Scan for the cell matching the given text and deliver its [X, Y] coordinate at center. 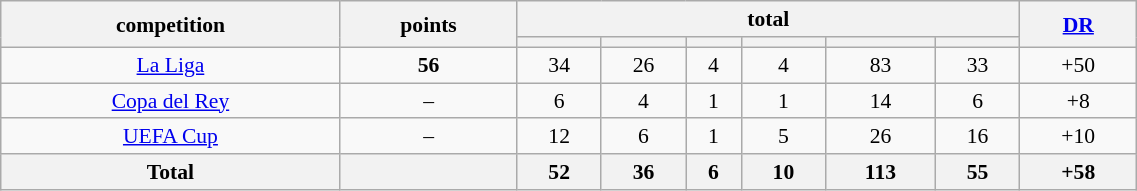
UEFA Cup [170, 136]
10 [783, 172]
16 [977, 136]
83 [881, 65]
56 [428, 65]
+10 [1078, 136]
La Liga [170, 65]
+50 [1078, 65]
52 [559, 172]
+8 [1078, 101]
14 [881, 101]
points [428, 24]
+58 [1078, 172]
12 [559, 136]
33 [977, 65]
competition [170, 24]
total [768, 19]
34 [559, 65]
113 [881, 172]
Total [170, 172]
DR [1078, 24]
5 [783, 136]
Copa del Rey [170, 101]
36 [643, 172]
55 [977, 172]
